Scan for the cell matching the given text and deliver its (x, y) coordinate at center. 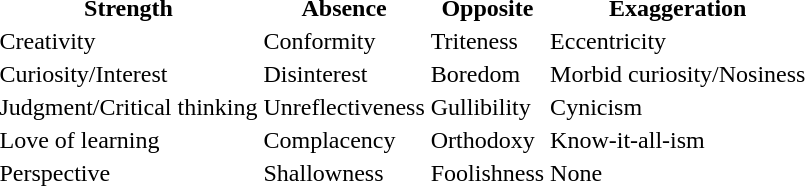
Triteness (487, 41)
Gullibility (487, 107)
Boredom (487, 74)
Orthodoxy (487, 140)
Complacency (344, 140)
Disinterest (344, 74)
Unreflectiveness (344, 107)
Conformity (344, 41)
